Return [X, Y] of the center of cell containing provided text 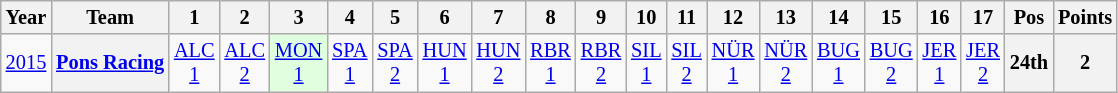
10 [646, 17]
JER2 [983, 63]
Points [1085, 17]
14 [838, 17]
16 [940, 17]
3 [298, 17]
13 [786, 17]
Pons Racing [110, 63]
NÜR2 [786, 63]
RBR2 [601, 63]
Team [110, 17]
8 [550, 17]
6 [445, 17]
15 [892, 17]
11 [686, 17]
SPA2 [394, 63]
JER1 [940, 63]
BUG1 [838, 63]
Pos [1029, 17]
12 [734, 17]
4 [350, 17]
9 [601, 17]
NÜR1 [734, 63]
SPA1 [350, 63]
RBR1 [550, 63]
BUG2 [892, 63]
17 [983, 17]
Year [26, 17]
1 [194, 17]
SIL1 [646, 63]
7 [498, 17]
ALC2 [244, 63]
5 [394, 17]
HUN2 [498, 63]
2015 [26, 63]
HUN1 [445, 63]
24th [1029, 63]
MON1 [298, 63]
SIL2 [686, 63]
ALC1 [194, 63]
